Identify which cell holds the provided text, then report its (x, y) central coordinate. 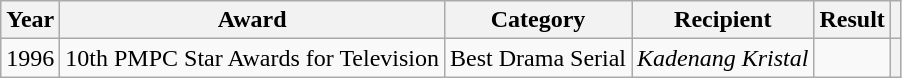
Result (852, 20)
10th PMPC Star Awards for Television (252, 58)
Kadenang Kristal (723, 58)
Recipient (723, 20)
Year (30, 20)
Category (538, 20)
Best Drama Serial (538, 58)
Award (252, 20)
1996 (30, 58)
